Identify which cell holds the provided text, then report its (X, Y) central coordinate. 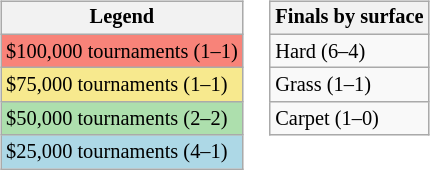
$100,000 tournaments (1–1) (122, 51)
Hard (6–4) (349, 51)
Legend (122, 18)
Finals by surface (349, 18)
$75,000 tournaments (1–1) (122, 85)
Carpet (1–0) (349, 119)
Grass (1–1) (349, 85)
$25,000 tournaments (4–1) (122, 152)
$50,000 tournaments (2–2) (122, 119)
